Find where the given text appears and provide that cell's center as (x, y) coordinate. 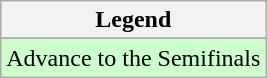
Advance to the Semifinals (134, 58)
Legend (134, 20)
